Pinpoint the cell where the given text exists, returning its [X, Y] midpoint coordinate. 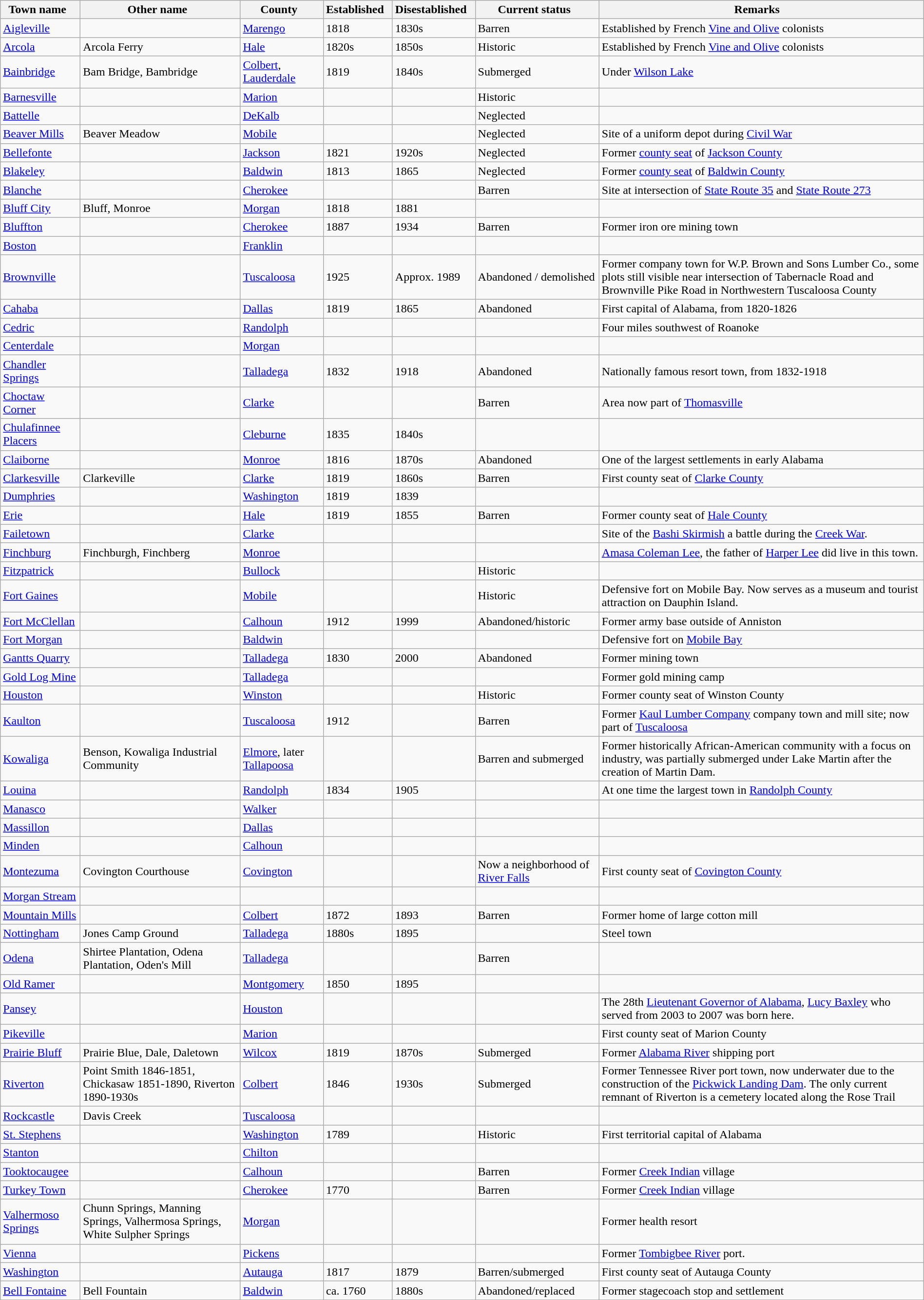
Area now part of Thomasville [761, 402]
County [282, 10]
1832 [358, 371]
Kowaliga [40, 759]
Boston [40, 245]
Mountain Mills [40, 915]
First county seat of Marion County [761, 1034]
Under Wilson Lake [761, 72]
1930s [434, 1084]
Aigleville [40, 28]
Former Alabama River shipping port [761, 1052]
Chunn Springs, Manning Springs, Valhermosa Springs, White Sulpher Springs [160, 1222]
First county seat of Clarke County [761, 478]
2000 [434, 658]
Abandoned/replaced [537, 1290]
Manasco [40, 809]
Bullock [282, 571]
Chandler Springs [40, 371]
Pikeville [40, 1034]
Prairie Blue, Dale, Daletown [160, 1052]
Point Smith 1846-1851, Chickasaw 1851-1890, Riverton 1890-1930s [160, 1084]
1839 [434, 497]
Fort Gaines [40, 595]
Defensive fort on Mobile Bay. Now serves as a museum and tourist attraction on Dauphin Island. [761, 595]
Beaver Meadow [160, 134]
Clarkesville [40, 478]
Minden [40, 846]
Blanche [40, 190]
Current status [537, 10]
Bam Bridge, Bambridge [160, 72]
Beaver Mills [40, 134]
Stanton [40, 1153]
Montezuma [40, 871]
Steel town [761, 933]
Morgan Stream [40, 896]
Chilton [282, 1153]
Finchburgh, Finchberg [160, 552]
Jones Camp Ground [160, 933]
The 28th Lieutenant Governor of Alabama, Lucy Baxley who served from 2003 to 2007 was born here. [761, 1009]
1830s [434, 28]
Autauga [282, 1272]
Former county seat of Baldwin County [761, 171]
1850s [434, 47]
1850 [358, 984]
Marengo [282, 28]
Bluff City [40, 208]
Former iron ore mining town [761, 227]
Pansey [40, 1009]
First county seat of Autauga County [761, 1272]
Former health resort [761, 1222]
Former county seat of Hale County [761, 515]
Montgomery [282, 984]
Bainbridge [40, 72]
Former county seat of Jackson County [761, 153]
Other name [160, 10]
Former gold mining camp [761, 677]
Brownville [40, 277]
Benson, Kowaliga Industrial Community [160, 759]
Jackson [282, 153]
Fort McClellan [40, 621]
Massillon [40, 827]
Nationally famous resort town, from 1832-1918 [761, 371]
Fitzpatrick [40, 571]
Covington [282, 871]
1835 [358, 435]
Elmore, later Tallapoosa [282, 759]
Amasa Coleman Lee, the father of Harper Lee did live in this town. [761, 552]
Site of a uniform depot during Civil War [761, 134]
Bell Fountain [160, 1290]
Former army base outside of Anniston [761, 621]
St. Stephens [40, 1134]
Chulafinnee Placers [40, 435]
Established [358, 10]
Arcola [40, 47]
Gantts Quarry [40, 658]
Bellefonte [40, 153]
Claiborne [40, 459]
1925 [358, 277]
Franklin [282, 245]
Town name [40, 10]
Shirtee Plantation, Odena Plantation, Oden's Mill [160, 958]
Fort Morgan [40, 640]
Louina [40, 790]
Choctaw Corner [40, 402]
Dumphries [40, 497]
1860s [434, 478]
Former historically African-American community with a focus on industry, was partially submerged under Lake Martin after the creation of Martin Dam. [761, 759]
Four miles southwest of Roanoke [761, 327]
1934 [434, 227]
1820s [358, 47]
1881 [434, 208]
Colbert, Lauderdale [282, 72]
Abandoned / demolished [537, 277]
Clarkeville [160, 478]
Winston [282, 695]
1918 [434, 371]
Now a neighborhood of River Falls [537, 871]
Barnesville [40, 97]
1999 [434, 621]
1879 [434, 1272]
Former stagecoach stop and settlement [761, 1290]
Blakeley [40, 171]
Davis Creek [160, 1116]
Turkey Town [40, 1190]
Abandoned/historic [537, 621]
Site of the Bashi Skirmish a battle during the Creek War. [761, 534]
Cahaba [40, 309]
1770 [358, 1190]
Erie [40, 515]
Cedric [40, 327]
Former county seat of Winston County [761, 695]
1893 [434, 915]
Bluffton [40, 227]
Site at intersection of State Route 35 and State Route 273 [761, 190]
First county seat of Covington County [761, 871]
Arcola Ferry [160, 47]
1813 [358, 171]
Failetown [40, 534]
Gold Log Mine [40, 677]
1816 [358, 459]
1846 [358, 1084]
1789 [358, 1134]
1834 [358, 790]
Nottingham [40, 933]
Former mining town [761, 658]
Finchburg [40, 552]
Odena [40, 958]
Former Kaul Lumber Company company town and mill site; now part of Tuscaloosa [761, 720]
Covington Courthouse [160, 871]
First capital of Alabama, from 1820-1826 [761, 309]
Bluff, Monroe [160, 208]
DeKalb [282, 115]
First territorial capital of Alabama [761, 1134]
Barren/submerged [537, 1272]
Approx. 1989 [434, 277]
At one time the largest town in Randolph County [761, 790]
Former Tombigbee River port. [761, 1253]
1855 [434, 515]
Wilcox [282, 1052]
Prairie Bluff [40, 1052]
1905 [434, 790]
1817 [358, 1272]
Defensive fort on Mobile Bay [761, 640]
Centerdale [40, 346]
1821 [358, 153]
Pickens [282, 1253]
Valhermoso Springs [40, 1222]
Old Ramer [40, 984]
One of the largest settlements in early Alabama [761, 459]
1830 [358, 658]
Former home of large cotton mill [761, 915]
1887 [358, 227]
Battelle [40, 115]
Disestablished [434, 10]
Bell Fontaine [40, 1290]
Cleburne [282, 435]
Riverton [40, 1084]
Tooktocaugee [40, 1171]
ca. 1760 [358, 1290]
Vienna [40, 1253]
Remarks [761, 10]
Walker [282, 809]
Kaulton [40, 720]
1872 [358, 915]
Barren and submerged [537, 759]
1920s [434, 153]
Rockcastle [40, 1116]
